Locate the cell with the specified text and output its (X, Y) center coordinate. 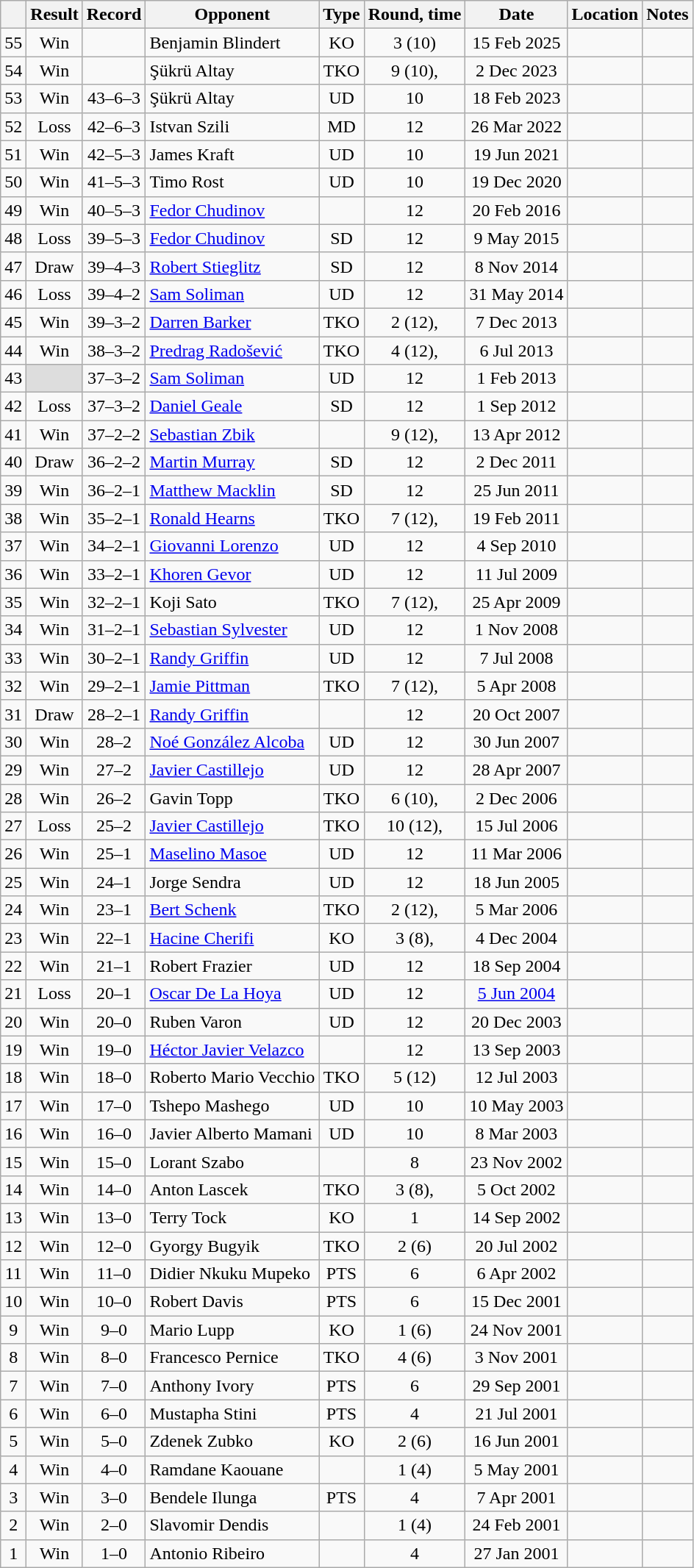
44 (13, 351)
28 Apr 2007 (516, 770)
Giovanni Lorenzo (232, 546)
20 Dec 2003 (516, 1022)
23 Nov 2002 (516, 1161)
1–0 (114, 1553)
Francesco Pernice (232, 1358)
25 Jun 2011 (516, 490)
Daniel Geale (232, 407)
9 (13, 1330)
6–0 (114, 1414)
20–0 (114, 1022)
46 (13, 294)
1 Sep 2012 (516, 407)
18 (13, 1078)
1 Nov 2008 (516, 630)
8 Nov 2014 (516, 266)
21 Jul 2001 (516, 1414)
4 Sep 2010 (516, 546)
47 (13, 266)
37–2–2 (114, 434)
28–2 (114, 742)
20 Oct 2007 (516, 714)
19 Feb 2011 (516, 518)
13 (13, 1217)
19 (13, 1050)
29 (13, 770)
32 (13, 686)
18 Sep 2004 (516, 966)
30–2–1 (114, 658)
7–0 (114, 1386)
Result (54, 15)
9–0 (114, 1330)
38–3–2 (114, 351)
Bert Schenk (232, 910)
5 (13, 1442)
Ramdane Kaouane (232, 1469)
Mustapha Stini (232, 1414)
7 Dec 2013 (516, 322)
11 (13, 1274)
2 Dec 2011 (516, 462)
51 (13, 154)
35–2–1 (114, 518)
Ronald Hearns (232, 518)
Tshepo Mashego (232, 1106)
10 May 2003 (516, 1106)
4 (6) (415, 1358)
9 (12), (415, 434)
22 (13, 966)
31–2–1 (114, 630)
Terry Tock (232, 1217)
Ruben Varon (232, 1022)
40 (13, 462)
16 (13, 1134)
Type (341, 15)
23–1 (114, 910)
45 (13, 322)
12 Jul 2003 (516, 1078)
14 (13, 1189)
15–0 (114, 1161)
24–1 (114, 882)
5 Jun 2004 (516, 994)
25 (13, 882)
20 (13, 1022)
1 Feb 2013 (516, 379)
39–3–2 (114, 322)
50 (13, 182)
13–0 (114, 1217)
Round, time (415, 15)
12–0 (114, 1246)
Record (114, 15)
49 (13, 210)
36–2–1 (114, 490)
Gavin Topp (232, 798)
3 (10) (415, 43)
Gyorgy Bugyik (232, 1246)
35 (13, 602)
21 (13, 994)
Predrag Radošević (232, 351)
6 (10), (415, 798)
19–0 (114, 1050)
16–0 (114, 1134)
MD (341, 126)
20 Feb 2016 (516, 210)
18 Jun 2005 (516, 882)
6 Jul 2013 (516, 351)
15 Feb 2025 (516, 43)
21–1 (114, 966)
39–5–3 (114, 238)
29 Sep 2001 (516, 1386)
Timo Rost (232, 182)
7 Apr 2001 (516, 1497)
Benjamin Blindert (232, 43)
13 Sep 2003 (516, 1050)
3 (13, 1497)
30 Jun 2007 (516, 742)
Robert Frazier (232, 966)
5–0 (114, 1442)
40–5–3 (114, 210)
33 (13, 658)
28 (13, 798)
28–2–1 (114, 714)
52 (13, 126)
Opponent (232, 15)
14 Sep 2002 (516, 1217)
30 (13, 742)
Location (605, 15)
25–2 (114, 826)
Robert Davis (232, 1302)
Hacine Cherifi (232, 938)
39–4–3 (114, 266)
4–0 (114, 1469)
23 (13, 938)
48 (13, 238)
Notes (668, 15)
2 (13, 1525)
Istvan Szili (232, 126)
5 Mar 2006 (516, 910)
Jamie Pittman (232, 686)
36–2–2 (114, 462)
Javier Alberto Mamani (232, 1134)
42 (13, 407)
Héctor Javier Velazco (232, 1050)
34–2–1 (114, 546)
2 Dec 2023 (516, 71)
37 (13, 546)
41–5–3 (114, 182)
8 Mar 2003 (516, 1134)
27 Jan 2001 (516, 1553)
4 (12), (415, 351)
33–2–1 (114, 574)
25–1 (114, 854)
16 Jun 2001 (516, 1442)
55 (13, 43)
Khoren Gevor (232, 574)
24 Nov 2001 (516, 1330)
Bendele Ilunga (232, 1497)
2 Dec 2006 (516, 798)
10 (12), (415, 826)
34 (13, 630)
17 (13, 1106)
Oscar De La Hoya (232, 994)
Anthony Ivory (232, 1386)
Antonio Ribeiro (232, 1553)
39 (13, 490)
36 (13, 574)
1 (6) (415, 1330)
43–6–3 (114, 99)
24 Feb 2001 (516, 1525)
29–2–1 (114, 686)
5 Apr 2008 (516, 686)
31 May 2014 (516, 294)
9 May 2015 (516, 238)
Didier Nkuku Mupeko (232, 1274)
42–6–3 (114, 126)
39–4–2 (114, 294)
25 Apr 2009 (516, 602)
6 Apr 2002 (516, 1274)
41 (13, 434)
22–1 (114, 938)
3–0 (114, 1497)
11 Mar 2006 (516, 854)
31 (13, 714)
26–2 (114, 798)
18 Feb 2023 (516, 99)
9 (10), (415, 71)
Slavomir Dendis (232, 1525)
42–5–3 (114, 154)
5 (12) (415, 1078)
15 Jul 2006 (516, 826)
20–1 (114, 994)
32–2–1 (114, 602)
14–0 (114, 1189)
13 Apr 2012 (516, 434)
7 Jul 2008 (516, 658)
James Kraft (232, 154)
4 Dec 2004 (516, 938)
2–0 (114, 1525)
38 (13, 518)
Koji Sato (232, 602)
17–0 (114, 1106)
27 (13, 826)
Sebastian Zbik (232, 434)
3 Nov 2001 (516, 1358)
18–0 (114, 1078)
10–0 (114, 1302)
Date (516, 15)
Anton Lascek (232, 1189)
Martin Murray (232, 462)
7 (13, 1386)
8–0 (114, 1358)
43 (13, 379)
24 (13, 910)
19 Dec 2020 (516, 182)
Roberto Mario Vecchio (232, 1078)
Sebastian Sylvester (232, 630)
54 (13, 71)
53 (13, 99)
15 (13, 1161)
5 Oct 2002 (516, 1189)
Darren Barker (232, 322)
Mario Lupp (232, 1330)
Maselino Masoe (232, 854)
Noé González Alcoba (232, 742)
5 May 2001 (516, 1469)
Jorge Sendra (232, 882)
15 Dec 2001 (516, 1302)
26 (13, 854)
Matthew Macklin (232, 490)
Lorant Szabo (232, 1161)
11 Jul 2009 (516, 574)
26 Mar 2022 (516, 126)
19 Jun 2021 (516, 154)
Zdenek Zubko (232, 1442)
20 Jul 2002 (516, 1246)
Robert Stieglitz (232, 266)
27–2 (114, 770)
11–0 (114, 1274)
